Search for the cell housing the specified text and yield its (X, Y) center coordinate. 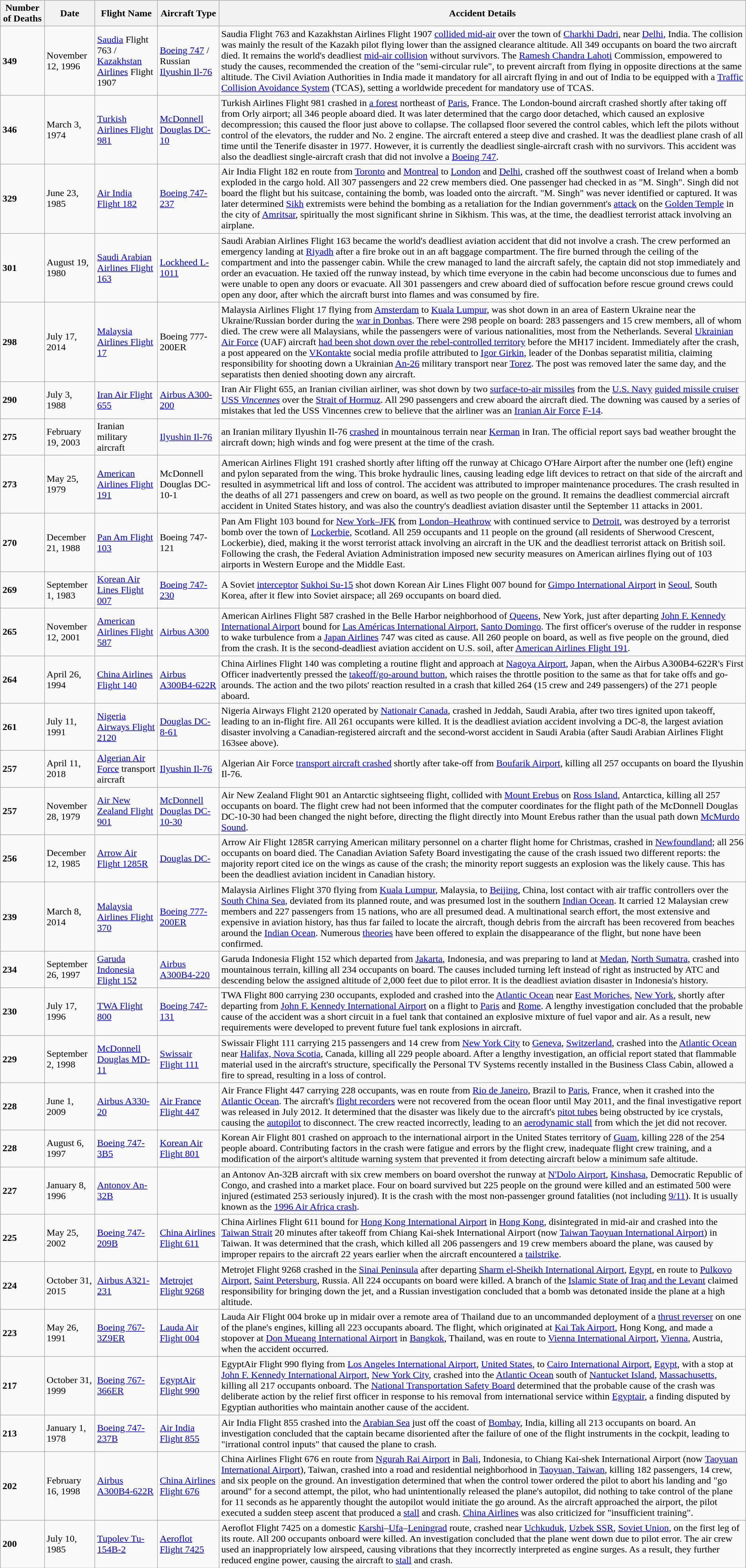
264 (22, 680)
Boeing 747-237 (188, 198)
August 6, 1997 (70, 1148)
349 (22, 61)
July 10, 1985 (70, 1544)
American Airlines Flight 191 (126, 484)
329 (22, 198)
January 1, 1978 (70, 1433)
April 26, 1994 (70, 680)
December 21, 1988 (70, 542)
McDonnell Douglas DC-10-30 (188, 811)
March 3, 1974 (70, 130)
November 12, 2001 (70, 632)
Airbus A300 (188, 632)
Douglas DC- (188, 858)
August 19, 1980 (70, 268)
Douglas DC-8-61 (188, 727)
July 11, 1991 (70, 727)
China Airlines Flight 611 (188, 1238)
Pan Am Flight 103 (126, 542)
May 25, 1979 (70, 484)
223 (22, 1333)
February 16, 1998 (70, 1486)
February 19, 2003 (70, 437)
Flight Name (126, 14)
May 25, 2002 (70, 1238)
270 (22, 542)
Lockheed L-1011 (188, 268)
July 17, 1996 (70, 1011)
EgyptAir Flight 990 (188, 1385)
McDonnell Douglas MD-11 (126, 1059)
301 (22, 268)
Iranian military aircraft (126, 437)
Malaysia Airlines Flight 17 (126, 342)
November 12, 1996 (70, 61)
Boeing 747-230 (188, 590)
Aeroflot Flight 7425 (188, 1544)
239 (22, 916)
October 31, 2015 (70, 1285)
China Airlines Flight 676 (188, 1486)
200 (22, 1544)
November 28, 1979 (70, 811)
Saudia Flight 763 /Kazakhstan Airlines Flight 1907 (126, 61)
Air India Flight 182 (126, 198)
March 8, 2014 (70, 916)
December 12, 1985 (70, 858)
298 (22, 342)
October 31, 1999 (70, 1385)
230 (22, 1011)
Accident Details (483, 14)
229 (22, 1059)
April 11, 2018 (70, 769)
Air France Flight 447 (188, 1106)
213 (22, 1433)
Boeing 747 / Russian Ilyushin Il-76 (188, 61)
290 (22, 400)
Saudi Arabian Airlines Flight 163 (126, 268)
225 (22, 1238)
July 3, 1988 (70, 400)
224 (22, 1285)
Boeing 747-209B (126, 1238)
January 8, 1996 (70, 1191)
Nigeria Airways Flight 2120 (126, 727)
TWA Flight 800 (126, 1011)
Tupolev Tu-154B-2 (126, 1544)
265 (22, 632)
Boeing 747-121 (188, 542)
Arrow Air Flight 1285R (126, 858)
Malaysia Airlines Flight 370 (126, 916)
Turkish Airlines Flight 981 (126, 130)
Korean Air Flight 801 (188, 1148)
Iran Air Flight 655 (126, 400)
Air India Flight 855 (188, 1433)
Algerian Air Force transport aircraft (126, 769)
September 1, 1983 (70, 590)
Airbus A321-231 (126, 1285)
Lauda Air Flight 004 (188, 1333)
234 (22, 969)
346 (22, 130)
256 (22, 858)
June 1, 2009 (70, 1106)
September 2, 1998 (70, 1059)
Swissair Flight 111 (188, 1059)
Boeing 747-131 (188, 1011)
Airbus A330-20 (126, 1106)
American Airlines Flight 587 (126, 632)
Boeing 767-3Z9ER (126, 1333)
202 (22, 1486)
Korean Air Lines Flight 007 (126, 590)
McDonnell Douglas DC-10 (188, 130)
May 26, 1991 (70, 1333)
Date (70, 14)
Antonov An-32B (126, 1191)
Algerian Air Force transport aircraft crashed shortly after take-off from Boufarik Airport, killing all 257 occupants on board the Ilyushin Il-76. (483, 769)
Airbus A300B4-220 (188, 969)
273 (22, 484)
Garuda Indonesia Flight 152 (126, 969)
McDonnell Douglas DC-10-1 (188, 484)
June 23, 1985 (70, 198)
Boeing 767-366ER (126, 1385)
Air New Zealand Flight 901 (126, 811)
July 17, 2014 (70, 342)
Boeing 747-3B5 (126, 1148)
China Airlines Flight 140 (126, 680)
227 (22, 1191)
275 (22, 437)
261 (22, 727)
Aircraft Type (188, 14)
September 26, 1997 (70, 969)
Boeing 747-237B (126, 1433)
217 (22, 1385)
Airbus A300-200 (188, 400)
Number of Deaths (22, 14)
269 (22, 590)
Metrojet Flight 9268 (188, 1285)
